Return [x, y] of the center of cell containing provided text 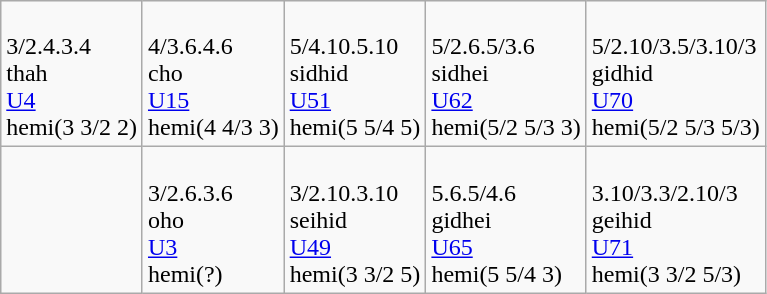
4/3.6.4.6choU15hemi(4 4/3 3) [213, 74]
5/2.10/3.5/3.10/3gidhidU70hemi(5/2 5/3 5/3) [676, 74]
3/2.6.3.6ohoU3hemi(?) [213, 220]
5.6.5/4.6gidheiU65hemi(5 5/4 3) [506, 220]
3.10/3.3/2.10/3geihidU71hemi(3 3/2 5/3) [676, 220]
5/4.10.5.10sidhidU51hemi(5 5/4 5) [355, 74]
3/2.10.3.10seihidU49hemi(3 3/2 5) [355, 220]
5/2.6.5/3.6sidheiU62hemi(5/2 5/3 3) [506, 74]
3/2.4.3.4thahU4hemi(3 3/2 2) [72, 74]
